Search for the cell housing the specified text and yield its (X, Y) center coordinate. 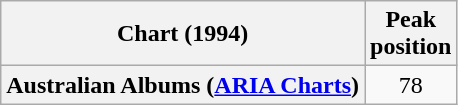
78 (411, 85)
Australian Albums (ARIA Charts) (183, 85)
Chart (1994) (183, 34)
Peakposition (411, 34)
